Detect which cell encompasses the target text, then output its (x, y) center coordinate. 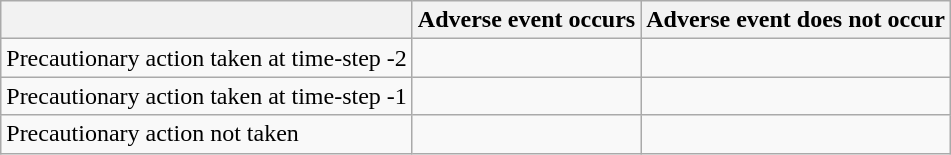
Precautionary action taken at time-step -1 (207, 96)
Precautionary action not taken (207, 134)
Precautionary action taken at time-step -2 (207, 58)
Adverse event does not occur (796, 20)
Adverse event occurs (526, 20)
